From the cell containing the given text, extract its center point as (X, Y) coordinate. 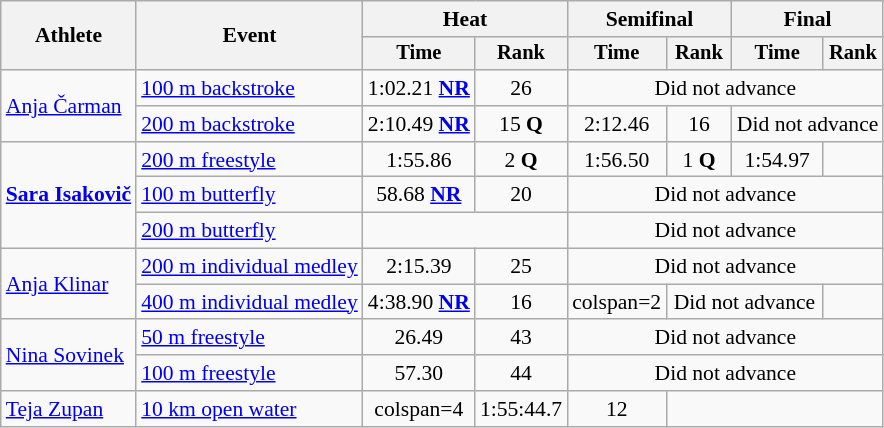
400 m individual medley (250, 302)
200 m individual medley (250, 267)
200 m backstroke (250, 124)
26.49 (419, 338)
Event (250, 36)
Semifinal (650, 19)
58.68 NR (419, 195)
44 (521, 373)
Heat (465, 19)
200 m freestyle (250, 160)
2:12.46 (616, 124)
10 km open water (250, 409)
1:55:44.7 (521, 409)
15 Q (521, 124)
100 m freestyle (250, 373)
1:56.50 (616, 160)
Sara Isakovič (68, 196)
Nina Sovinek (68, 356)
1:02.21 NR (419, 88)
Anja Čarman (68, 106)
100 m butterfly (250, 195)
100 m backstroke (250, 88)
colspan=2 (616, 302)
2:15.39 (419, 267)
20 (521, 195)
43 (521, 338)
Athlete (68, 36)
57.30 (419, 373)
colspan=4 (419, 409)
2 Q (521, 160)
4:38.90 NR (419, 302)
2:10.49 NR (419, 124)
Final (808, 19)
1:54.97 (778, 160)
12 (616, 409)
26 (521, 88)
Teja Zupan (68, 409)
1:55.86 (419, 160)
25 (521, 267)
200 m butterfly (250, 231)
50 m freestyle (250, 338)
Anja Klinar (68, 284)
1 Q (699, 160)
